Return the (x, y) coordinate for the center point of the cell that contains the specified text.  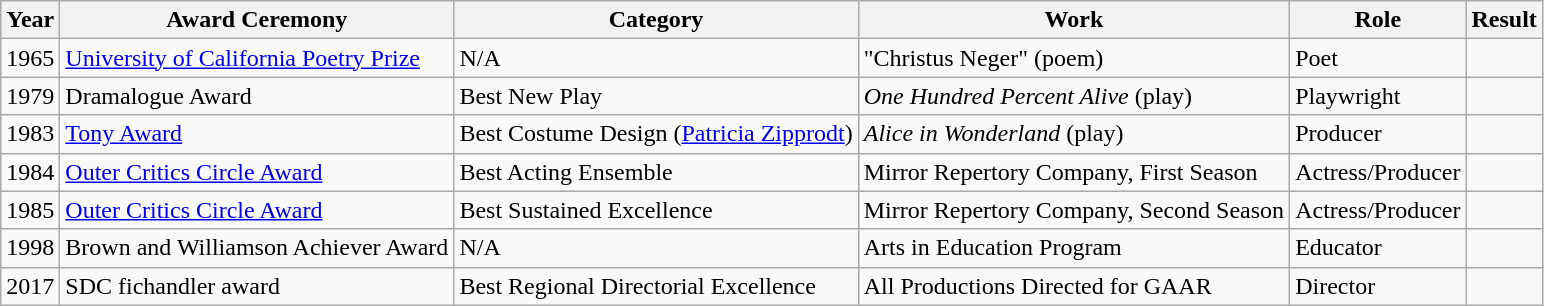
Arts in Education Program (1074, 248)
1985 (30, 210)
Award Ceremony (257, 20)
Work (1074, 20)
All Productions Directed for GAAR (1074, 286)
1965 (30, 58)
Role (1378, 20)
1983 (30, 134)
Best New Play (656, 96)
Mirror Repertory Company, First Season (1074, 172)
Category (656, 20)
Alice in Wonderland (play) (1074, 134)
Best Sustained Excellence (656, 210)
"Christus Neger" (poem) (1074, 58)
One Hundred Percent Alive (play) (1074, 96)
SDC fichandler award (257, 286)
Dramalogue Award (257, 96)
Producer (1378, 134)
University of California Poetry Prize (257, 58)
Result (1504, 20)
Best Costume Design (Patricia Zipprodt) (656, 134)
1998 (30, 248)
1984 (30, 172)
Brown and Williamson Achiever Award (257, 248)
Tony Award (257, 134)
Year (30, 20)
Mirror Repertory Company, Second Season (1074, 210)
Director (1378, 286)
Educator (1378, 248)
1979 (30, 96)
2017 (30, 286)
Poet (1378, 58)
Best Regional Directorial Excellence (656, 286)
Best Acting Ensemble (656, 172)
Playwright (1378, 96)
